Find where the given text appears and provide that cell's center as (X, Y) coordinate. 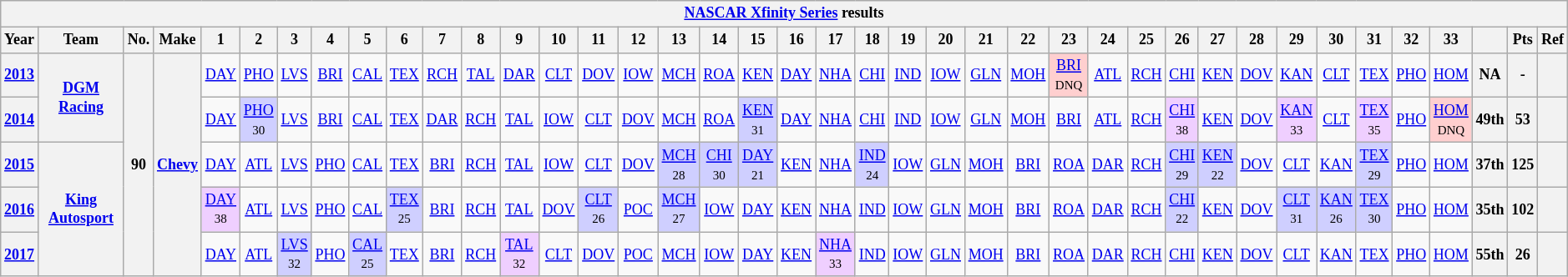
24 (1107, 40)
1 (220, 40)
TEX35 (1374, 120)
31 (1374, 40)
6 (404, 40)
17 (836, 40)
21 (985, 40)
CHI30 (720, 164)
2015 (20, 164)
53 (1523, 120)
15 (758, 40)
55th (1490, 254)
25 (1146, 40)
12 (639, 40)
KEN31 (758, 120)
49th (1490, 120)
35th (1490, 209)
90 (139, 164)
NHA33 (836, 254)
33 (1451, 40)
Team (80, 40)
HOMDNQ (1451, 120)
7 (443, 40)
Pts (1523, 40)
20 (946, 40)
14 (720, 40)
CLT31 (1297, 209)
TEX29 (1374, 164)
Year (20, 40)
10 (559, 40)
29 (1297, 40)
NA (1490, 75)
King Autosport (80, 209)
KAN33 (1297, 120)
CHI22 (1182, 209)
DAY38 (220, 209)
2013 (20, 75)
28 (1257, 40)
22 (1029, 40)
2014 (20, 120)
9 (519, 40)
2 (259, 40)
PHO30 (259, 120)
No. (139, 40)
19 (908, 40)
TEX30 (1374, 209)
DGM Racing (80, 97)
8 (481, 40)
CHI38 (1182, 120)
4 (331, 40)
CLT26 (599, 209)
MCH27 (679, 209)
Make (178, 40)
30 (1336, 40)
TAL32 (519, 254)
MCH28 (679, 164)
NASCAR Xfinity Series results (784, 13)
5 (367, 40)
27 (1217, 40)
CAL25 (367, 254)
DAY21 (758, 164)
102 (1523, 209)
CHI29 (1182, 164)
KAN26 (1336, 209)
2016 (20, 209)
KEN22 (1217, 164)
Chevy (178, 164)
IND24 (872, 164)
11 (599, 40)
- (1523, 75)
TEX25 (404, 209)
13 (679, 40)
2017 (20, 254)
125 (1523, 164)
18 (872, 40)
Ref (1553, 40)
BRIDNQ (1069, 75)
37th (1490, 164)
16 (797, 40)
32 (1411, 40)
23 (1069, 40)
LVS32 (294, 254)
3 (294, 40)
